Find where the given text appears and provide that cell's center as (x, y) coordinate. 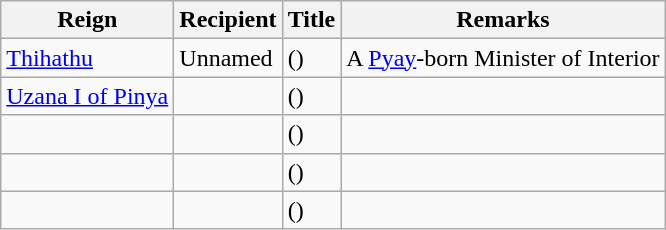
Recipient (228, 20)
A Pyay-born Minister of Interior (503, 58)
Title (312, 20)
Reign (88, 20)
Unnamed (228, 58)
Uzana I of Pinya (88, 96)
Remarks (503, 20)
Thihathu (88, 58)
